Return [X, Y] of the center of cell containing provided text 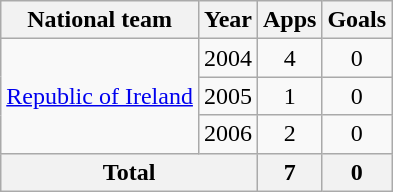
1 [289, 96]
Republic of Ireland [100, 96]
2005 [228, 96]
4 [289, 58]
Total [130, 172]
7 [289, 172]
2006 [228, 134]
National team [100, 20]
Goals [357, 20]
Apps [289, 20]
2004 [228, 58]
2 [289, 134]
Year [228, 20]
